Capture the cell that displays the provided text and extract its (x, y) central coordinate. 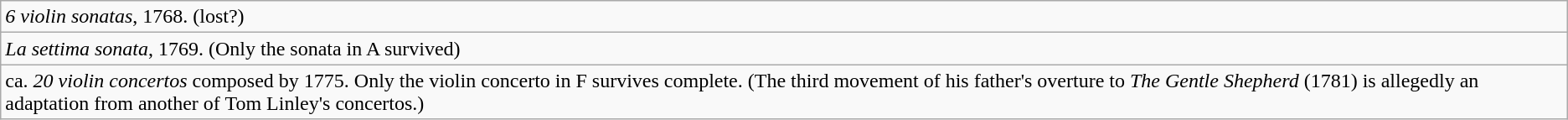
La settima sonata, 1769. (Only the sonata in A survived) (784, 49)
6 violin sonatas, 1768. (lost?) (784, 17)
